Extract the (X, Y) coordinate from the center of the cell holding the provided text.  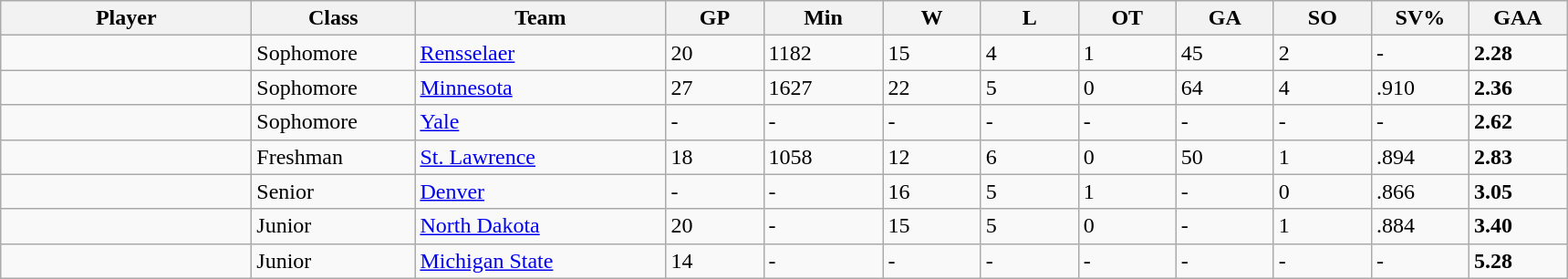
GA (1224, 18)
St. Lawrence (540, 157)
50 (1224, 157)
GAA (1518, 18)
Minnesota (540, 88)
.866 (1419, 191)
GP (715, 18)
Class (334, 18)
2.36 (1518, 88)
1058 (823, 157)
OT (1127, 18)
2.62 (1518, 122)
Denver (540, 191)
16 (932, 191)
.884 (1419, 226)
Rensselaer (540, 53)
L (1029, 18)
Senior (334, 191)
Team (540, 18)
Min (823, 18)
27 (715, 88)
.894 (1419, 157)
2.28 (1518, 53)
64 (1224, 88)
14 (715, 261)
1182 (823, 53)
Michigan State (540, 261)
5.28 (1518, 261)
SV% (1419, 18)
1627 (823, 88)
.910 (1419, 88)
18 (715, 157)
North Dakota (540, 226)
Player (126, 18)
SO (1323, 18)
Freshman (334, 157)
W (932, 18)
3.05 (1518, 191)
22 (932, 88)
2 (1323, 53)
45 (1224, 53)
6 (1029, 157)
2.83 (1518, 157)
12 (932, 157)
Yale (540, 122)
3.40 (1518, 226)
